Identify which cell holds the provided text, then report its (x, y) central coordinate. 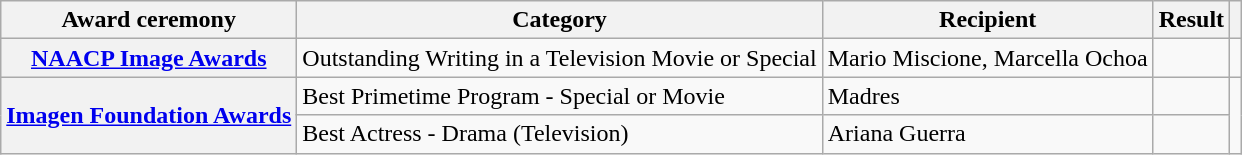
Ariana Guerra (988, 134)
Result (1191, 20)
Award ceremony (149, 20)
Category (560, 20)
Best Actress - Drama (Television) (560, 134)
Madres (988, 96)
NAACP Image Awards (149, 58)
Outstanding Writing in a Television Movie or Special (560, 58)
Best Primetime Program - Special or Movie (560, 96)
Imagen Foundation Awards (149, 115)
Mario Miscione, Marcella Ochoa (988, 58)
Recipient (988, 20)
